For the text-containing cell, return its midpoint in (x, y) coordinate format. 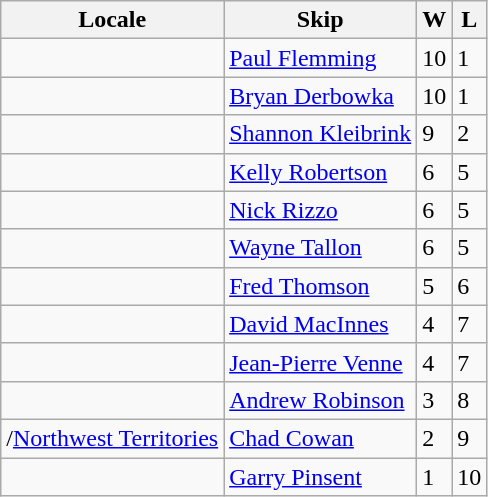
Shannon Kleibrink (320, 134)
Chad Cowan (320, 438)
Locale (112, 20)
Nick Rizzo (320, 210)
W (434, 20)
Skip (320, 20)
Kelly Robertson (320, 172)
Wayne Tallon (320, 248)
3 (434, 400)
/Northwest Territories (112, 438)
Fred Thomson (320, 286)
David MacInnes (320, 324)
Andrew Robinson (320, 400)
L (470, 20)
Bryan Derbowka (320, 96)
Jean-Pierre Venne (320, 362)
Garry Pinsent (320, 477)
Paul Flemming (320, 58)
8 (470, 400)
